Scan for the cell matching the given text and deliver its [x, y] coordinate at center. 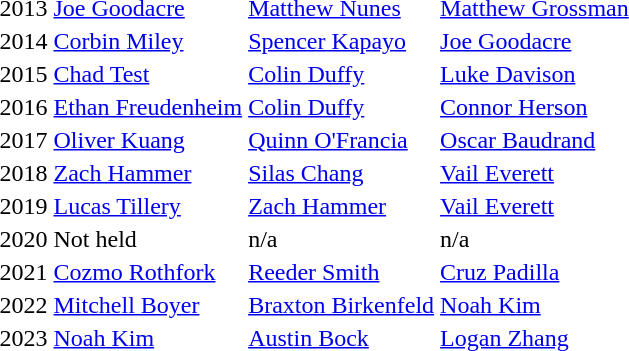
Spencer Kapayo [342, 41]
n/a [342, 239]
Reeder Smith [342, 272]
Corbin Miley [148, 41]
Braxton Birkenfeld [342, 305]
Oliver Kuang [148, 140]
Quinn O'Francia [342, 140]
Chad Test [148, 74]
Mitchell Boyer [148, 305]
Not held [148, 239]
Silas Chang [342, 173]
Cozmo Rothfork [148, 272]
Ethan Freudenheim [148, 107]
Lucas Tillery [148, 206]
